For the text-containing cell, return its midpoint in (X, Y) coordinate format. 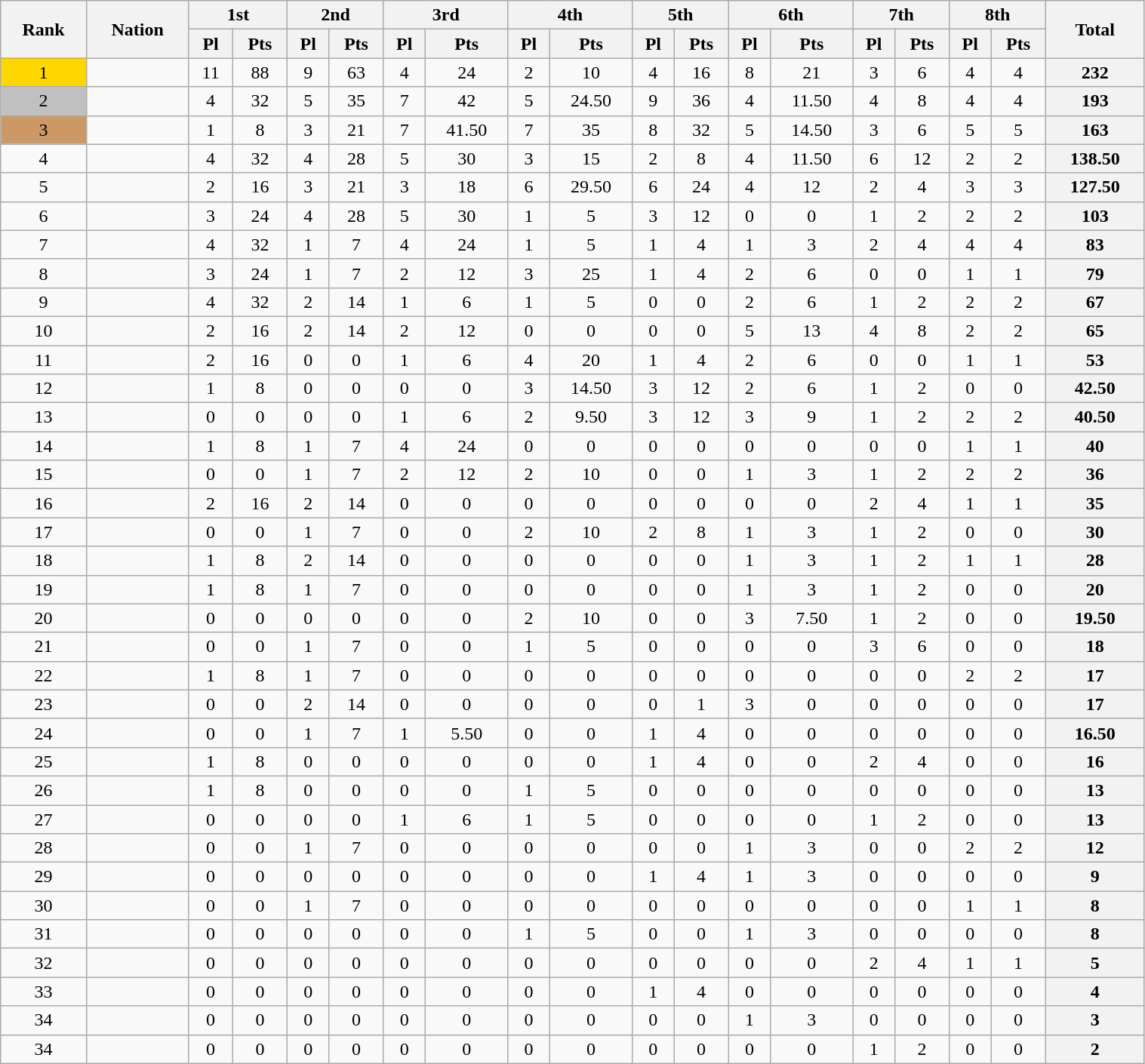
26 (44, 790)
138.50 (1094, 158)
40.50 (1094, 417)
7.50 (811, 618)
2nd (336, 15)
22 (44, 675)
4th (571, 15)
5.50 (466, 733)
42.50 (1094, 389)
40 (1094, 446)
6th (791, 15)
29.50 (591, 187)
103 (1094, 216)
8th (998, 15)
9.50 (591, 417)
31 (44, 934)
5th (681, 15)
63 (356, 72)
79 (1094, 273)
Rank (44, 29)
163 (1094, 130)
29 (44, 877)
19.50 (1094, 618)
88 (260, 72)
83 (1094, 244)
53 (1094, 360)
Total (1094, 29)
127.50 (1094, 187)
42 (466, 101)
67 (1094, 302)
23 (44, 704)
193 (1094, 101)
1st (239, 15)
232 (1094, 72)
3rd (445, 15)
27 (44, 819)
16.50 (1094, 733)
19 (44, 589)
41.50 (466, 130)
33 (44, 992)
Nation (137, 29)
24.50 (591, 101)
65 (1094, 331)
7th (901, 15)
